Detect which cell encompasses the target text, then output its (X, Y) center coordinate. 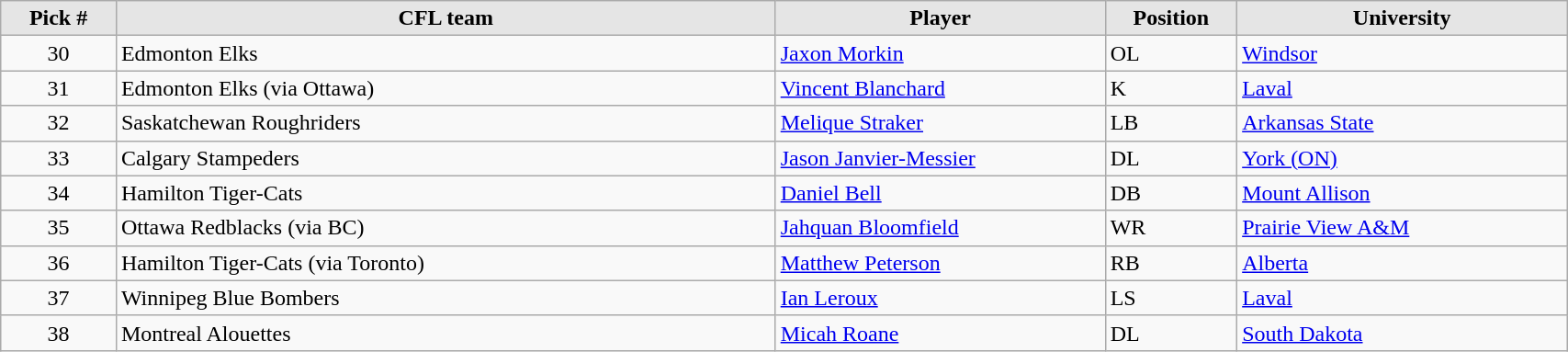
Alberta (1402, 263)
37 (59, 298)
Matthew Peterson (941, 263)
Jaxon Morkin (941, 53)
Melique Straker (941, 123)
OL (1171, 53)
Vincent Blanchard (941, 88)
31 (59, 88)
Pick # (59, 18)
LB (1171, 123)
Calgary Stampeders (446, 158)
Winnipeg Blue Bombers (446, 298)
DB (1171, 193)
RB (1171, 263)
York (ON) (1402, 158)
34 (59, 193)
WR (1171, 228)
30 (59, 53)
South Dakota (1402, 333)
Position (1171, 18)
Daniel Bell (941, 193)
33 (59, 158)
K (1171, 88)
36 (59, 263)
LS (1171, 298)
Windsor (1402, 53)
Jahquan Bloomfield (941, 228)
Hamilton Tiger-Cats (via Toronto) (446, 263)
Montreal Alouettes (446, 333)
Player (941, 18)
35 (59, 228)
Edmonton Elks (446, 53)
Ottawa Redblacks (via BC) (446, 228)
38 (59, 333)
Prairie View A&M (1402, 228)
CFL team (446, 18)
University (1402, 18)
Arkansas State (1402, 123)
Micah Roane (941, 333)
Hamilton Tiger-Cats (446, 193)
Edmonton Elks (via Ottawa) (446, 88)
32 (59, 123)
Saskatchewan Roughriders (446, 123)
Jason Janvier-Messier (941, 158)
Ian Leroux (941, 298)
Mount Allison (1402, 193)
